Determine the (x, y) coordinate at the center of the cell enclosing the given text.  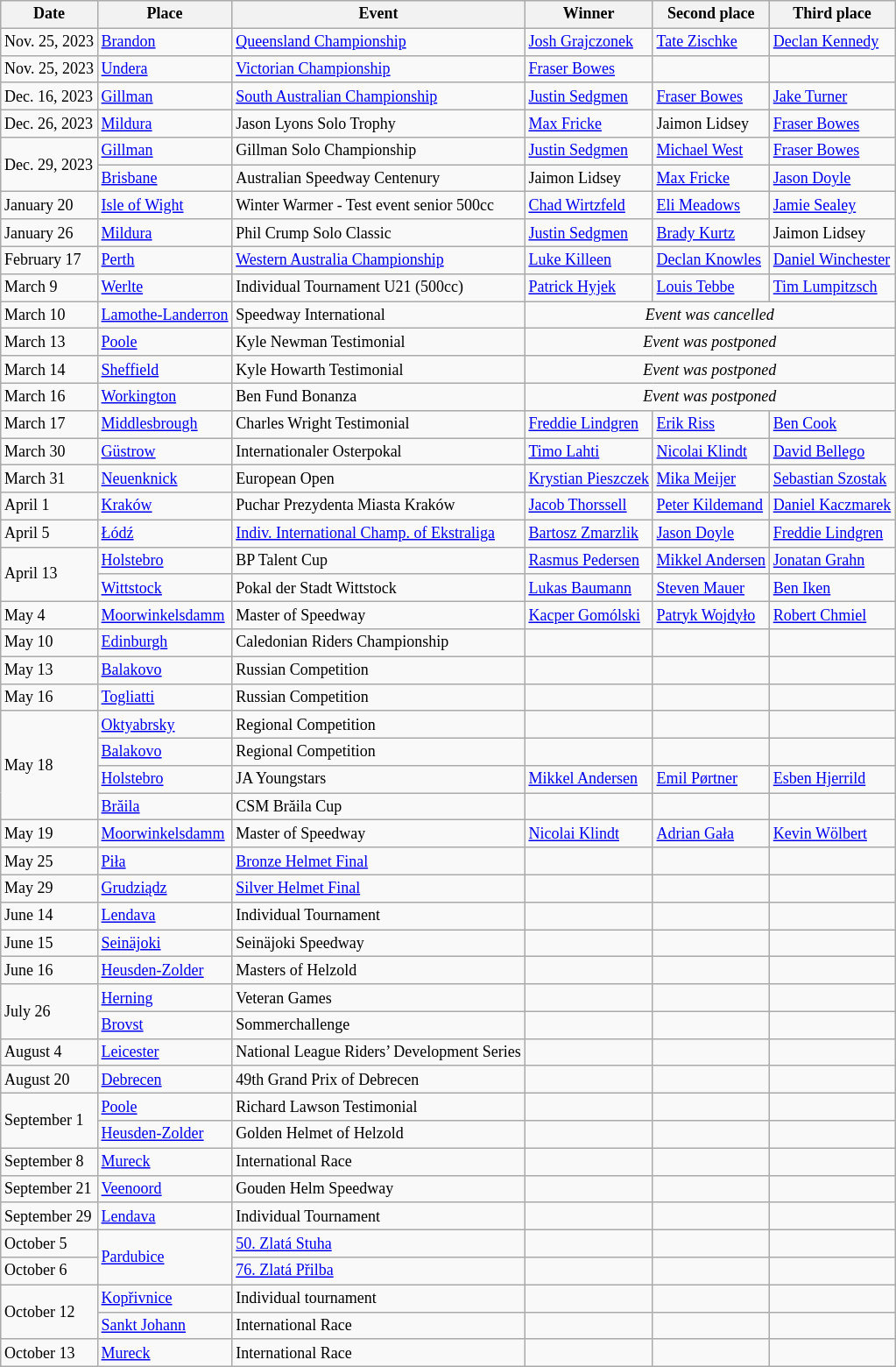
Güstrow (165, 452)
January 26 (49, 233)
Ben Fund Bonanza (378, 396)
Indiv. International Champ. of Ekstraliga (378, 533)
Lamothe-Landerron (165, 315)
Oktyabrsky (165, 724)
Robert Chmiel (832, 615)
Queensland Championship (378, 42)
August 4 (49, 1052)
Patrick Hyjek (589, 287)
Winter Warmer - Test event senior 500cc (378, 205)
May 18 (49, 766)
Date (49, 14)
Esben Hjerrild (832, 780)
August 20 (49, 1080)
Speedway International (378, 315)
March 10 (49, 315)
National League Riders’ Development Series (378, 1052)
Event (378, 14)
BP Talent Cup (378, 561)
Caledonian Riders Championship (378, 643)
Australian Speedway Centenury (378, 179)
Leicester (165, 1052)
50. Zlatá Stuha (378, 1243)
July 26 (49, 1011)
Grudziądz (165, 889)
Golden Helmet of Helzold (378, 1134)
April 13 (49, 574)
Declan Knowles (711, 259)
Erik Riss (711, 424)
Łódź (165, 533)
Kevin Wölbert (832, 834)
March 17 (49, 424)
76. Zlatá Přilba (378, 1271)
Brandon (165, 42)
March 31 (49, 478)
March 13 (49, 342)
April 5 (49, 533)
Gouden Helm Speedway (378, 1188)
Pardubice (165, 1257)
May 4 (49, 615)
April 1 (49, 506)
Jake Turner (832, 96)
Wittstock (165, 587)
March 30 (49, 452)
Dec. 26, 2023 (49, 123)
Phil Crump Solo Classic (378, 233)
Seinäjoki Speedway (378, 943)
October 12 (49, 1312)
Bartosz Zmarzlik (589, 533)
Ben Cook (832, 424)
February 17 (49, 259)
Richard Lawson Testimonial (378, 1108)
Chad Wirtzfeld (589, 205)
Mika Meijer (711, 478)
Ben Iken (832, 587)
May 13 (49, 669)
September 1 (49, 1121)
49th Grand Prix of Debrecen (378, 1080)
Krystian Pieszczek (589, 478)
European Open (378, 478)
June 14 (49, 915)
Adrian Gała (711, 834)
Kyle Newman Testimonial (378, 342)
Piła (165, 861)
Timo Lahti (589, 452)
May 19 (49, 834)
Neuenknick (165, 478)
Josh Grajczonek (589, 42)
Eli Meadows (711, 205)
Middlesbrough (165, 424)
Jonatan Grahn (832, 561)
Werlte (165, 287)
May 29 (49, 889)
May 10 (49, 643)
January 20 (49, 205)
October 6 (49, 1271)
Western Australia Championship (378, 259)
Sankt Johann (165, 1325)
JA Youngstars (378, 780)
Tate Zischke (711, 42)
Lukas Baumann (589, 587)
Jacob Thorssell (589, 506)
Tim Lumpitzsch (832, 287)
Brăila (165, 806)
Debrecen (165, 1080)
Kraków (165, 506)
Jason Lyons Solo Trophy (378, 123)
Individual Tournament U21 (500cc) (378, 287)
Internationaler Osterpokal (378, 452)
Perth (165, 259)
Second place (711, 14)
Isle of Wight (165, 205)
Workington (165, 396)
May 25 (49, 861)
Jamie Sealey (832, 205)
Brady Kurtz (711, 233)
Peter Kildemand (711, 506)
Daniel Kaczmarek (832, 506)
Dec. 29, 2023 (49, 165)
June 16 (49, 971)
Declan Kennedy (832, 42)
CSM Brăila Cup (378, 806)
Sommerchallenge (378, 1025)
Dec. 16, 2023 (49, 96)
March 16 (49, 396)
Brisbane (165, 179)
Sebastian Szostak (832, 478)
David Bellego (832, 452)
Veteran Games (378, 997)
October 13 (49, 1353)
March 9 (49, 287)
Rasmus Pedersen (589, 561)
March 14 (49, 370)
South Australian Championship (378, 96)
May 16 (49, 698)
Individual tournament (378, 1299)
Patryk Wojdyło (711, 615)
Seinäjoki (165, 943)
Edinburgh (165, 643)
Sheffield (165, 370)
Brovst (165, 1025)
Winner (589, 14)
Daniel Winchester (832, 259)
Masters of Helzold (378, 971)
Michael West (711, 151)
September 21 (49, 1188)
October 5 (49, 1243)
Victorian Championship (378, 68)
Herning (165, 997)
September 29 (49, 1216)
June 15 (49, 943)
Silver Helmet Final (378, 889)
September 8 (49, 1162)
Luke Killeen (589, 259)
Kacper Gomólski (589, 615)
Puchar Prezydenta Miasta Kraków (378, 506)
Undera (165, 68)
Steven Mauer (711, 587)
Louis Tebbe (711, 287)
Pokal der Stadt Wittstock (378, 587)
Gillman Solo Championship (378, 151)
Kopřivnice (165, 1299)
Event was cancelled (709, 315)
Bronze Helmet Final (378, 861)
Togliatti (165, 698)
Veenoord (165, 1188)
Place (165, 14)
Charles Wright Testimonial (378, 424)
Kyle Howarth Testimonial (378, 370)
Emil Pørtner (711, 780)
Third place (832, 14)
